Provide the (x, y) coordinate of the cell's center where the given text is located.  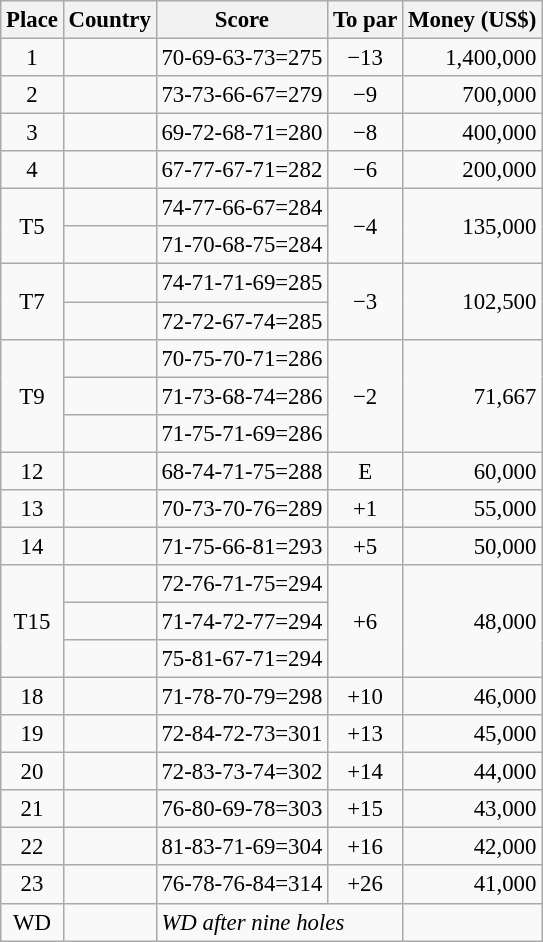
−3 (366, 302)
74-77-66-67=284 (242, 208)
44,000 (472, 772)
71-75-71-69=286 (242, 433)
4 (32, 170)
T15 (32, 622)
Place (32, 20)
+5 (366, 546)
102,500 (472, 302)
18 (32, 697)
46,000 (472, 697)
2 (32, 95)
+6 (366, 622)
60,000 (472, 471)
+15 (366, 809)
41,000 (472, 885)
+1 (366, 509)
T9 (32, 396)
72-84-72-73=301 (242, 734)
12 (32, 471)
72-72-67-74=285 (242, 321)
22 (32, 847)
48,000 (472, 622)
3 (32, 133)
73-73-66-67=279 (242, 95)
WD after nine holes (279, 922)
T5 (32, 226)
71-74-72-77=294 (242, 621)
72-76-71-75=294 (242, 584)
19 (32, 734)
74-71-71-69=285 (242, 283)
To par (366, 20)
71,667 (472, 396)
68-74-71-75=288 (242, 471)
13 (32, 509)
20 (32, 772)
WD (32, 922)
200,000 (472, 170)
71-70-68-75=284 (242, 245)
75-81-67-71=294 (242, 659)
23 (32, 885)
+13 (366, 734)
70-75-70-71=286 (242, 358)
E (366, 471)
135,000 (472, 226)
43,000 (472, 809)
700,000 (472, 95)
1 (32, 58)
−9 (366, 95)
72-83-73-74=302 (242, 772)
+10 (366, 697)
70-69-63-73=275 (242, 58)
81-83-71-69=304 (242, 847)
71-78-70-79=298 (242, 697)
+26 (366, 885)
−13 (366, 58)
+16 (366, 847)
76-80-69-78=303 (242, 809)
−8 (366, 133)
45,000 (472, 734)
71-73-68-74=286 (242, 396)
−2 (366, 396)
Money (US$) (472, 20)
50,000 (472, 546)
−4 (366, 226)
69-72-68-71=280 (242, 133)
T7 (32, 302)
71-75-66-81=293 (242, 546)
76-78-76-84=314 (242, 885)
Score (242, 20)
70-73-70-76=289 (242, 509)
400,000 (472, 133)
67-77-67-71=282 (242, 170)
21 (32, 809)
42,000 (472, 847)
14 (32, 546)
−6 (366, 170)
+14 (366, 772)
1,400,000 (472, 58)
55,000 (472, 509)
Country (110, 20)
